Scan for the cell matching the given text and deliver its (X, Y) coordinate at center. 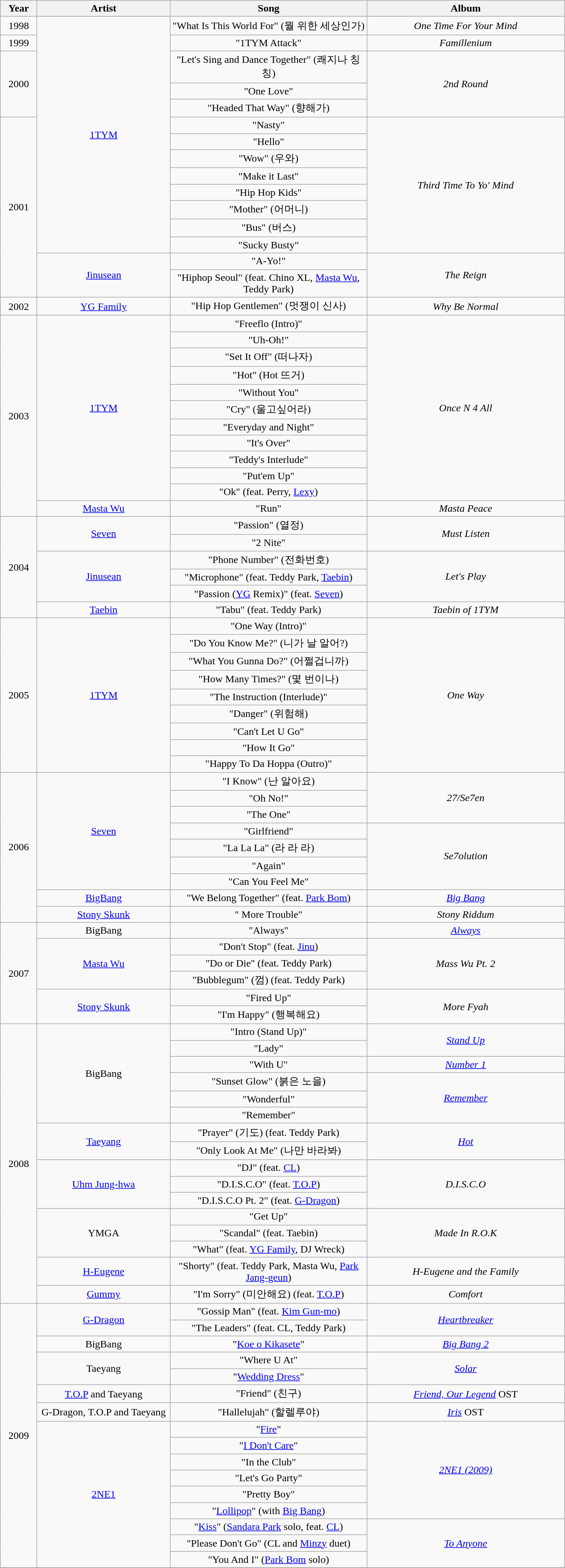
"Microphone" (feat. Teddy Park, Taebin) (268, 577)
Comfort (466, 1294)
"Fired Up" (268, 997)
Heartbreaker (466, 1320)
"Remember" (268, 1115)
"DJ" (feat. CL) (268, 1168)
YG Family (103, 306)
2005 (19, 695)
"You And I" (Park Bom solo) (268, 1559)
Must Listen (466, 533)
One Time For Your Mind (466, 26)
"Set It Off" (떠나자) (268, 357)
"Headed That Way" (향해가) (268, 109)
"Please Don't Go" (CL and Minzy duet) (268, 1543)
Number 1 (466, 1064)
"Teddy's Interlude" (268, 460)
"Tabu" (feat. Teddy Park) (268, 610)
Artist (103, 9)
"D.I.S.C.O Pt. 2" (feat. G-Dragon) (268, 1200)
"Hallelujah" (할렐루야) (268, 1412)
Iris OST (466, 1412)
"We Belong Together" (feat. Park Bom) (268, 898)
2008 (19, 1164)
"Lady" (268, 1048)
"Ok" (feat. Perry, Lexy) (268, 492)
Big Bang (466, 898)
"Do or Die" (feat. Teddy Park) (268, 963)
"In the Club" (268, 1462)
"Prayer" (기도) (feat. Teddy Park) (268, 1133)
"Cry" (울고싶어라) (268, 410)
H-Eugene and the Family (466, 1271)
"La La La" (라 라 라) (268, 848)
"One Love" (268, 91)
"Wedding Dress" (268, 1376)
Solar (466, 1368)
H-Eugene (103, 1271)
Stand Up (466, 1040)
"Mother" (어머니) (268, 209)
Taebin (103, 610)
2NE1 (2009) (466, 1470)
"Nasty" (268, 125)
"Sucky Busty" (268, 245)
"D.I.S.C.O" (feat. T.O.P) (268, 1184)
Masta Peace (466, 508)
YMGA (103, 1233)
"Happy To Da Hoppa (Outro)" (268, 764)
"What Is This World For" (뭘 위한 세상인가) (268, 26)
T.O.P and Taeyang (103, 1394)
"Uh-Oh!" (268, 340)
"Gossip Man" (feat. Kim Gun-mo) (268, 1312)
Uhm Jung-hwa (103, 1184)
D.I.S.C.O (466, 1184)
Why Be Normal (466, 306)
"Can't Let U Go" (268, 731)
"I Don't Care" (268, 1445)
"Hiphop Seoul" (feat. Chino XL, Masta Wu, Teddy Park) (268, 283)
"Wonderful" (268, 1099)
"Passion" (열정) (268, 526)
"Shorty" (feat. Teddy Park, Masta Wu, Park Jang-geun) (268, 1271)
Always (466, 931)
"Make it Last" (268, 176)
"Bubblegum" (껌) (feat. Teddy Park) (268, 981)
Big Bang 2 (466, 1344)
2001 (19, 207)
Hot (466, 1141)
"Intro (Stand Up)" (268, 1032)
"Hello" (268, 141)
"A-Yo!" (268, 261)
Mass Wu Pt. 2 (466, 964)
"Freeflo (Intro)" (268, 324)
1999 (19, 43)
2003 (19, 416)
"How Many Times?" (몇 번이나) (268, 680)
1998 (19, 26)
G-Dragon (103, 1320)
"Passion (YG Remix)" (feat. Seven) (268, 593)
Friend, Our Legend OST (466, 1394)
Famillenium (466, 43)
"Everyday and Night" (268, 427)
"Kiss" (Sandara Park solo, feat. CL) (268, 1527)
"Wow" (우와) (268, 159)
"Phone Number" (전화번호) (268, 560)
"I Know" (난 알아요) (268, 781)
2002 (19, 306)
"Pretty Boy" (268, 1494)
"Let's Go Party" (268, 1478)
To Anyone (466, 1543)
"The One" (268, 815)
"What" (feat. YG Family, DJ Wreck) (268, 1249)
"Bus" (버스) (268, 228)
Taebin of 1TYM (466, 610)
The Reign (466, 275)
2000 (19, 84)
"Again" (268, 865)
Made In R.O.K (466, 1233)
More Fyah (466, 1006)
Let's Play (466, 576)
"1TYM Attack" (268, 43)
Once N 4 All (466, 408)
G-Dragon, T.O.P and Taeyang (103, 1412)
"Lollipop" (with Big Bang) (268, 1511)
"Danger" (위험해) (268, 714)
"Fire" (268, 1429)
Album (466, 9)
"With U" (268, 1064)
27/Se7en (466, 798)
"Girlfriend" (268, 831)
"Where U At" (268, 1360)
Song (268, 9)
2nd Round (466, 84)
"Run" (268, 508)
"Koe o Kikasete" (268, 1344)
"Hip Hop Kids" (268, 192)
"Put'em Up" (268, 476)
2NE1 (103, 1494)
"I'm Happy" (행복해요) (268, 1015)
"2 Nite" (268, 543)
Third Time To Yo' Mind (466, 185)
Remember (466, 1098)
"Get Up" (268, 1217)
"Don't Stop" (feat. Jinu) (268, 947)
2009 (19, 1435)
Se7olution (466, 857)
"What You Gunna Do?" (어쩔겁니까) (268, 662)
"Sunset Glow" (붉은 노을) (268, 1082)
"Only Look At Me" (나만 바라봐) (268, 1151)
One Way (466, 695)
"Oh No!" (268, 799)
"How It Go" (268, 748)
Year (19, 9)
2006 (19, 847)
"Let's Sing and Dance Together" (쾌지나 칭칭) (268, 67)
"Do You Know Me?" (니가 날 알어?) (268, 644)
"It's Over" (268, 443)
" More Trouble" (268, 914)
"The Instruction (Interlude)" (268, 697)
"One Way (Intro)" (268, 626)
Stony Riddum (466, 914)
"The Leaders" (feat. CL, Teddy Park) (268, 1328)
Gummy (103, 1294)
2004 (19, 567)
"Always" (268, 931)
"Without You" (268, 392)
"I'm Sorry" (미안해요) (feat. T.O.P) (268, 1294)
"Scandal" (feat. Taebin) (268, 1233)
"Hot" (Hot 뜨거) (268, 375)
"Friend" (친구) (268, 1394)
"Hip Hop Gentlemen" (멋쟁이 신사) (268, 306)
"Can You Feel Me" (268, 881)
2007 (19, 973)
